Locate the cell with the specified text and output its [X, Y] center coordinate. 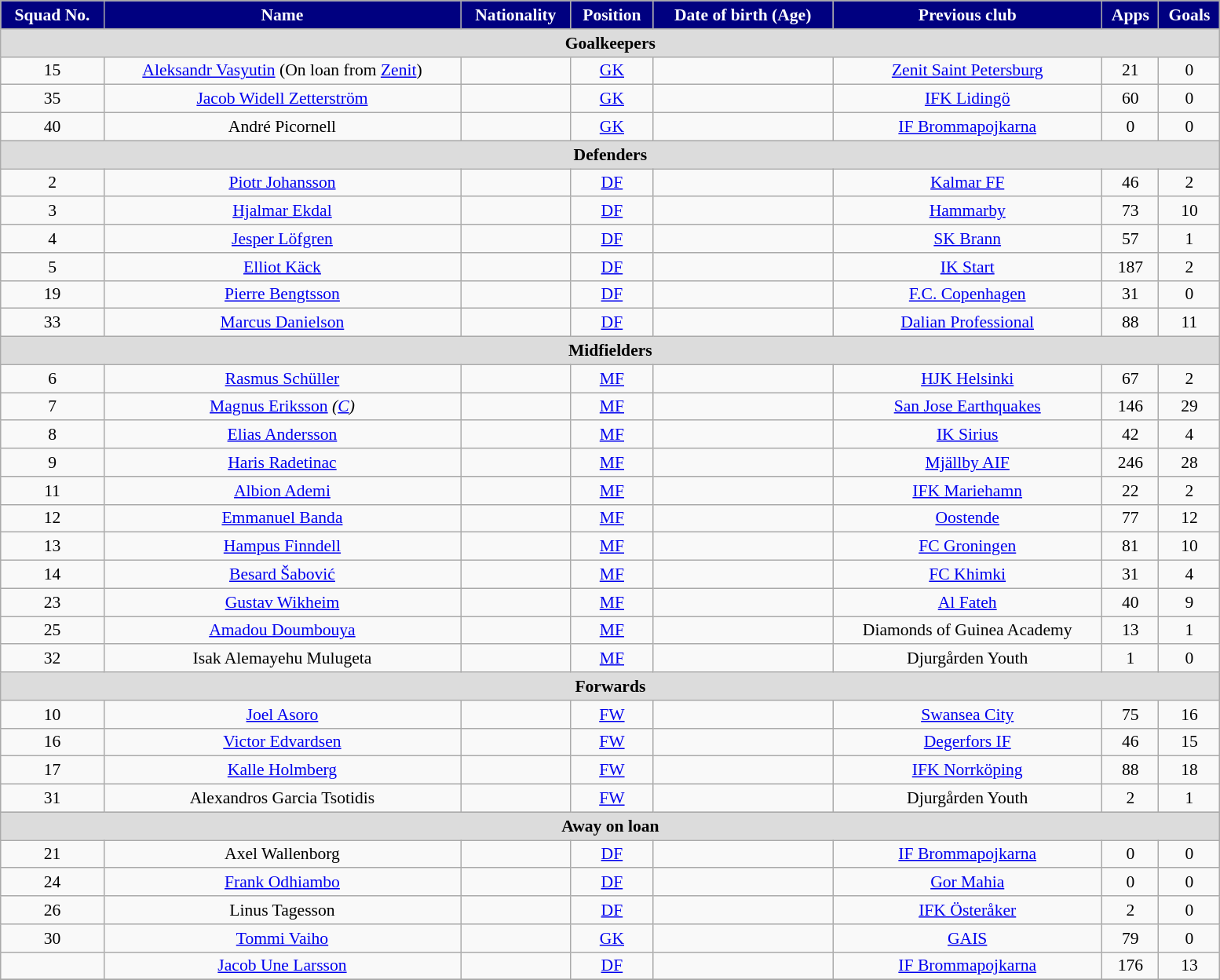
Hjalmar Ekdal [282, 211]
Alexandros Garcia Tsotidis [282, 799]
Position [612, 15]
6 [53, 378]
Dalian Professional [967, 323]
Tommi Vaiho [282, 938]
8 [53, 435]
Haris Radetinac [282, 463]
Marcus Danielson [282, 323]
Away on loan [611, 826]
5 [53, 267]
André Picornell [282, 127]
22 [1131, 491]
Previous club [967, 15]
Linus Tagesson [282, 910]
75 [1131, 715]
Axel Wallenborg [282, 854]
Albion Ademi [282, 491]
42 [1131, 435]
Amadou Doumbouya [282, 631]
Gustav Wikheim [282, 602]
Nationality [516, 15]
29 [1189, 407]
Victor Edvardsen [282, 742]
81 [1131, 547]
Date of birth (Age) [743, 15]
24 [53, 883]
57 [1131, 239]
GAIS [967, 938]
Pierre Bengtsson [282, 294]
Defenders [611, 155]
Joel Asoro [282, 715]
79 [1131, 938]
Forwards [611, 686]
Midfielders [611, 351]
Goalkeepers [611, 43]
18 [1189, 770]
Diamonds of Guinea Academy [967, 631]
Squad No. [53, 15]
SK Brann [967, 239]
25 [53, 631]
33 [53, 323]
Name [282, 15]
73 [1131, 211]
Swansea City [967, 715]
Oostende [967, 518]
Hammarby [967, 211]
35 [53, 99]
Piotr Johansson [282, 183]
FC Khimki [967, 575]
Emmanuel Banda [282, 518]
IFK Österåker [967, 910]
32 [53, 659]
146 [1131, 407]
Frank Odhiambo [282, 883]
Jesper Löfgren [282, 239]
Al Fateh [967, 602]
Isak Alemayehu Mulugeta [282, 659]
Kalmar FF [967, 183]
Aleksandr Vasyutin (On loan from Zenit) [282, 71]
28 [1189, 463]
26 [53, 910]
Besard Šabović [282, 575]
IK Start [967, 267]
17 [53, 770]
187 [1131, 267]
IK Sirius [967, 435]
Degerfors IF [967, 742]
14 [53, 575]
Mjällby AIF [967, 463]
67 [1131, 378]
Rasmus Schüller [282, 378]
IFK Lidingö [967, 99]
Elias Andersson [282, 435]
Jacob Une Larsson [282, 966]
Zenit Saint Petersburg [967, 71]
7 [53, 407]
F.C. Copenhagen [967, 294]
3 [53, 211]
San Jose Earthquakes [967, 407]
30 [53, 938]
Goals [1189, 15]
Elliot Käck [282, 267]
176 [1131, 966]
Jacob Widell Zetterström [282, 99]
HJK Helsinki [967, 378]
FC Groningen [967, 547]
Magnus Eriksson (C) [282, 407]
Hampus Finndell [282, 547]
Apps [1131, 15]
77 [1131, 518]
Gor Mahia [967, 883]
IFK Mariehamn [967, 491]
60 [1131, 99]
246 [1131, 463]
23 [53, 602]
19 [53, 294]
Kalle Holmberg [282, 770]
IFK Norrköping [967, 770]
